Locate the cell with the specified text and output its [x, y] center coordinate. 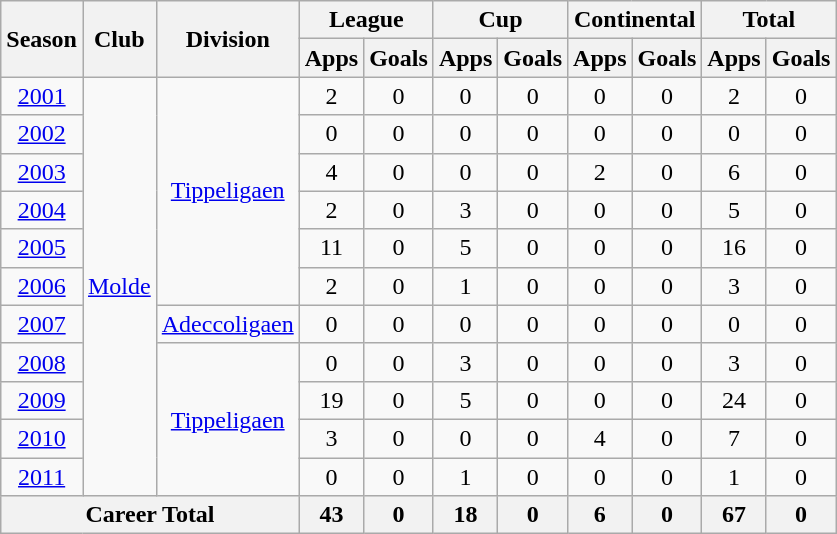
Adeccoligaen [228, 324]
2006 [42, 286]
Club [119, 39]
7 [734, 438]
67 [734, 515]
43 [331, 515]
2007 [42, 324]
2010 [42, 438]
18 [465, 515]
2005 [42, 248]
2004 [42, 210]
Molde [119, 286]
Cup [500, 20]
2002 [42, 134]
Total [769, 20]
2011 [42, 477]
19 [331, 400]
Division [228, 39]
16 [734, 248]
League [366, 20]
2001 [42, 96]
11 [331, 248]
Continental [635, 20]
24 [734, 400]
2008 [42, 362]
2003 [42, 172]
Season [42, 39]
Career Total [150, 515]
2009 [42, 400]
